Extract the [x, y] coordinate from the center of the cell holding the provided text.  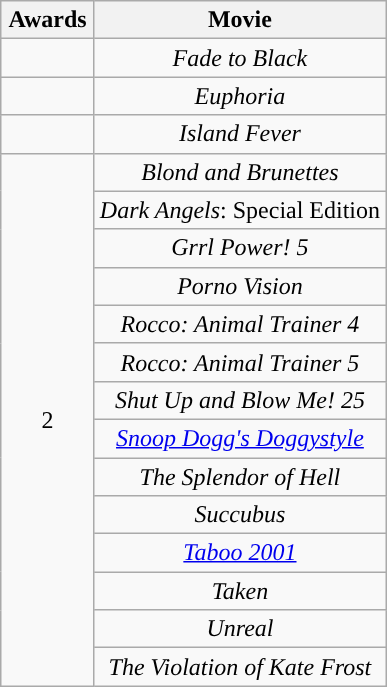
Rocco: Animal Trainer 5 [240, 362]
Euphoria [240, 96]
Unreal [240, 629]
Taboo 2001 [240, 553]
Fade to Black [240, 58]
Shut Up and Blow Me! 25 [240, 400]
The Splendor of Hell [240, 477]
Porno Vision [240, 286]
The Violation of Kate Frost [240, 667]
Movie [240, 20]
Island Fever [240, 134]
2 [48, 420]
Succubus [240, 515]
Snoop Dogg's Doggystyle [240, 438]
Dark Angels: Special Edition [240, 210]
Taken [240, 591]
Grrl Power! 5 [240, 248]
Rocco: Animal Trainer 4 [240, 324]
Blond and Brunettes [240, 172]
Awards [48, 20]
